Search for the cell housing the specified text and yield its (x, y) center coordinate. 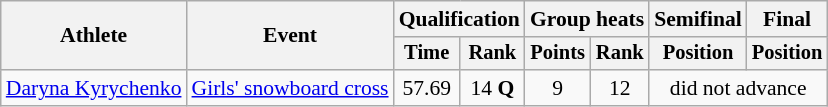
Group heats (587, 19)
Semifinal (698, 19)
Time (427, 54)
Qualification (460, 19)
14 Q (492, 88)
57.69 (427, 88)
9 (558, 88)
Final (787, 19)
12 (620, 88)
did not advance (738, 88)
Event (290, 36)
Athlete (94, 36)
Daryna Kyrychenko (94, 88)
Girls' snowboard cross (290, 88)
Points (558, 54)
